Return (x, y) of the center of cell containing provided text 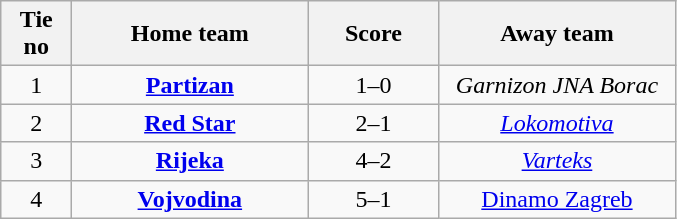
4 (36, 199)
Garnizon JNA Borac (557, 85)
Away team (557, 34)
Score (374, 34)
2–1 (374, 123)
Rijeka (190, 161)
1 (36, 85)
Red Star (190, 123)
Varteks (557, 161)
3 (36, 161)
Partizan (190, 85)
Home team (190, 34)
4–2 (374, 161)
5–1 (374, 199)
Tie no (36, 34)
1–0 (374, 85)
2 (36, 123)
Vojvodina (190, 199)
Dinamo Zagreb (557, 199)
Lokomotiva (557, 123)
